Identify which cell holds the provided text, then report its [X, Y] central coordinate. 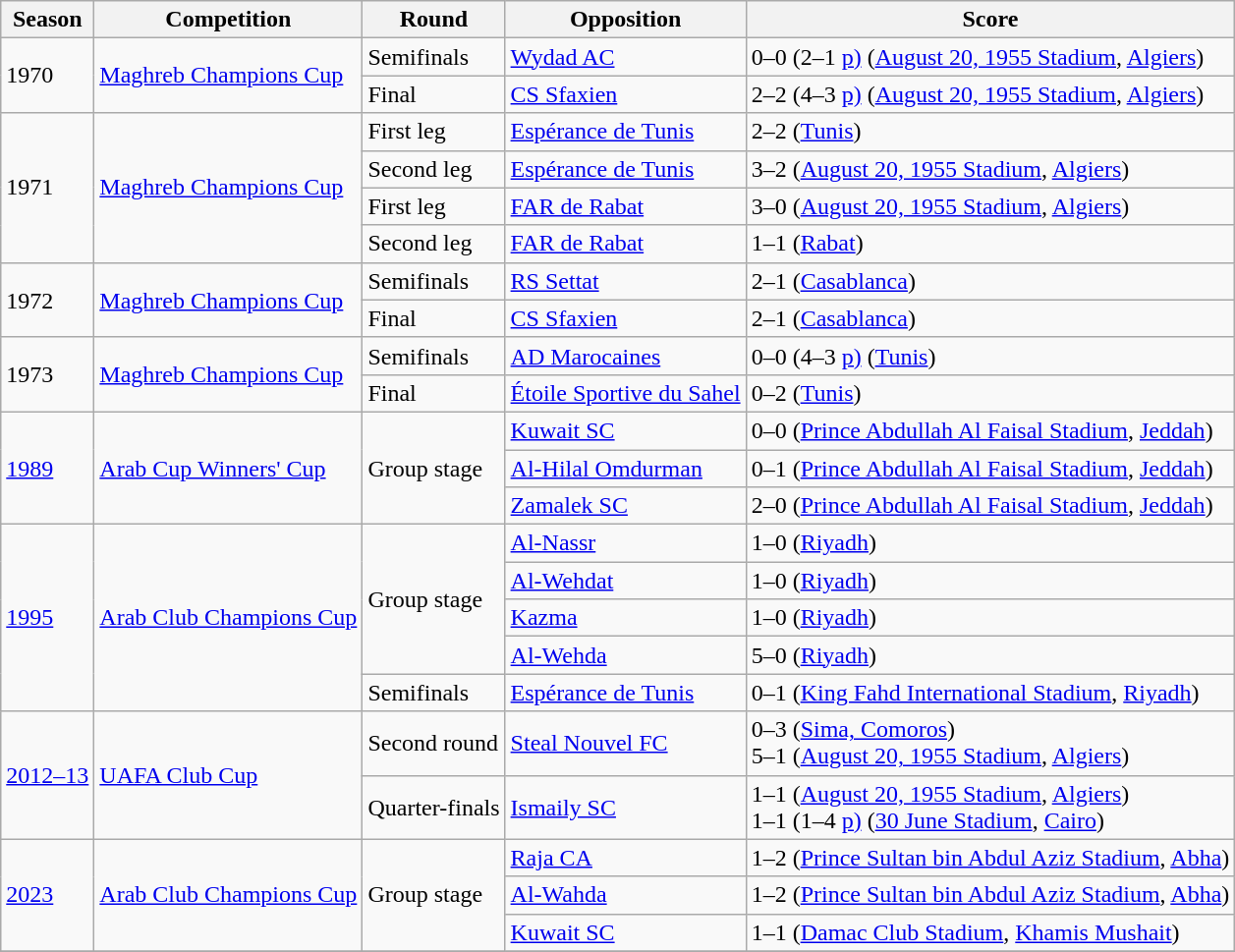
Season [47, 20]
5–0 (Riyadh) [990, 655]
Competition [228, 20]
Kazma [625, 618]
1972 [47, 300]
2012–13 [47, 775]
1971 [47, 188]
0–2 (Tunis) [990, 393]
1995 [47, 618]
Zamalek SC [625, 506]
Étoile Sportive du Sahel [625, 393]
Al-Wehda [625, 655]
Steal Nouvel FC [625, 743]
Quarter-finals [434, 808]
1989 [47, 468]
Al-Hilal Omdurman [625, 469]
Al-Wehdat [625, 581]
3–2 (August 20, 1955 Stadium, Algiers) [990, 169]
Al-Nassr [625, 543]
UAFA Club Cup [228, 775]
2–0 (Prince Abdullah Al Faisal Stadium, Jeddah) [990, 506]
Wydad AC [625, 57]
1–1 (August 20, 1955 Stadium, Algiers) 1–1 (1–4 p) (30 June Stadium, Cairo) [990, 808]
0–3 (Sima, Comoros) 5–1 (August 20, 1955 Stadium, Algiers) [990, 743]
2023 [47, 895]
Arab Cup Winners' Cup [228, 468]
0–0 (Prince Abdullah Al Faisal Stadium, Jeddah) [990, 430]
0–1 (Prince Abdullah Al Faisal Stadium, Jeddah) [990, 469]
2–2 (Tunis) [990, 132]
1–1 (Damac Club Stadium, Khamis Mushait) [990, 932]
Al-Wahda [625, 895]
3–0 (August 20, 1955 Stadium, Algiers) [990, 206]
1970 [47, 76]
Opposition [625, 20]
2–2 (4–3 p) (August 20, 1955 Stadium, Algiers) [990, 94]
0–1 (King Fahd International Stadium, Riyadh) [990, 693]
RS Settat [625, 281]
1–1 (Rabat) [990, 244]
0–0 (4–3 p) (Tunis) [990, 356]
0–0 (2–1 p) (August 20, 1955 Stadium, Algiers) [990, 57]
Score [990, 20]
Second round [434, 743]
AD Marocaines [625, 356]
1973 [47, 374]
Ismaily SC [625, 808]
Raja CA [625, 858]
Round [434, 20]
